Determine the (X, Y) coordinate at the center of the cell enclosing the given text.  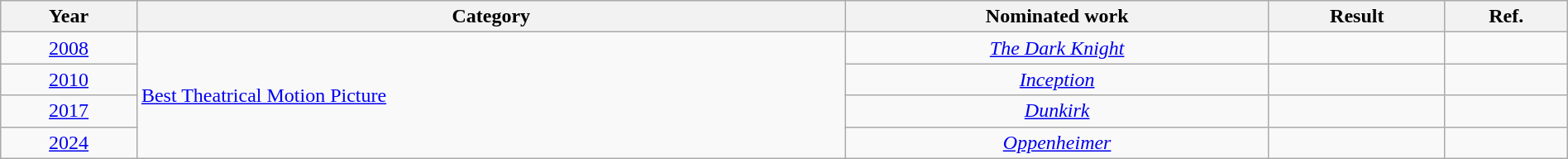
2024 (69, 142)
Oppenheimer (1057, 142)
Result (1356, 17)
Nominated work (1057, 17)
Year (69, 17)
Dunkirk (1057, 111)
The Dark Knight (1057, 48)
Ref. (1506, 17)
2008 (69, 48)
2017 (69, 111)
Category (491, 17)
2010 (69, 79)
Best Theatrical Motion Picture (491, 95)
Inception (1057, 79)
